Determine the [x, y] coordinate at the center of the cell enclosing the given text.  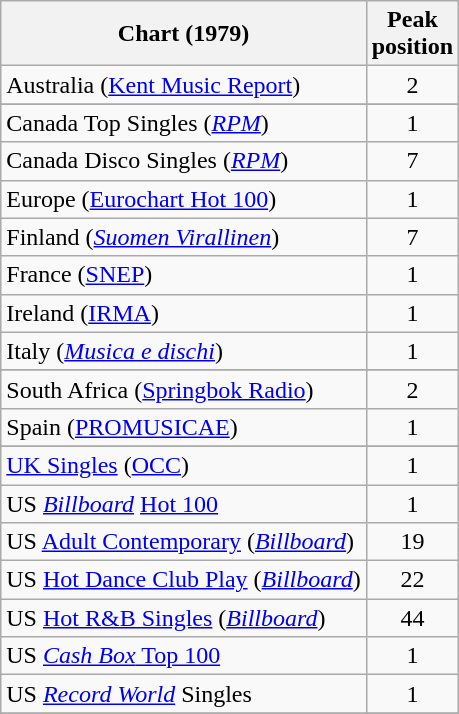
UK Singles (OCC) [184, 465]
19 [412, 542]
US Cash Box Top 100 [184, 656]
US Adult Contemporary (Billboard) [184, 542]
44 [412, 618]
US Record World Singles [184, 694]
US Hot Dance Club Play (Billboard) [184, 580]
US Billboard Hot 100 [184, 503]
Peakposition [412, 34]
Canada Top Singles (RPM) [184, 123]
France (SNEP) [184, 275]
Australia (Kent Music Report) [184, 85]
Italy (Musica e dischi) [184, 351]
Europe (Eurochart Hot 100) [184, 199]
South Africa (Springbok Radio) [184, 389]
Canada Disco Singles (RPM) [184, 161]
US Hot R&B Singles (Billboard) [184, 618]
22 [412, 580]
Spain (PROMUSICAE) [184, 427]
Finland (Suomen Virallinen) [184, 237]
Chart (1979) [184, 34]
Ireland (IRMA) [184, 313]
